Detect which cell encompasses the target text, then output its (x, y) center coordinate. 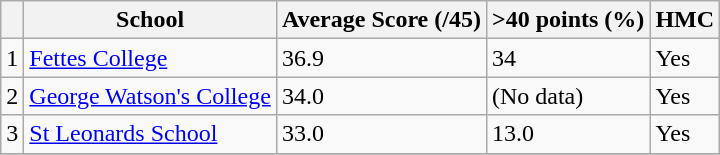
HMC (685, 20)
Fettes College (150, 58)
33.0 (381, 134)
13.0 (568, 134)
34 (568, 58)
Average Score (/45) (381, 20)
36.9 (381, 58)
>40 points (%) (568, 20)
1 (12, 58)
School (150, 20)
34.0 (381, 96)
St Leonards School (150, 134)
3 (12, 134)
(No data) (568, 96)
George Watson's College (150, 96)
2 (12, 96)
